Search for the cell housing the specified text and yield its [X, Y] center coordinate. 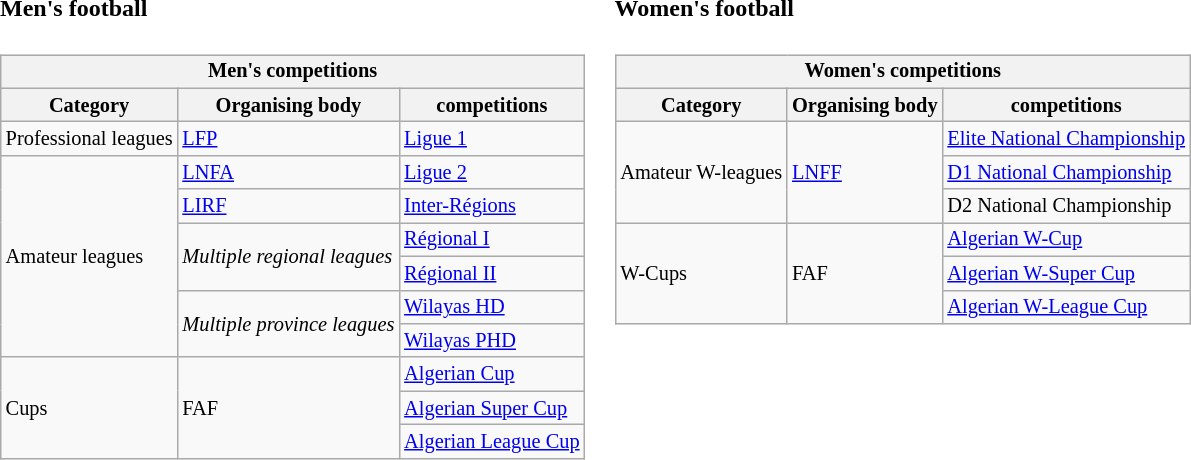
Algerian Cup [492, 374]
Algerian W-League Cup [1066, 307]
Elite National Championship [1066, 139]
Algerian Super Cup [492, 408]
Wilayas PHD [492, 341]
D1 National Championship [1066, 173]
Multiple regional leagues [288, 256]
LFP [288, 139]
Multiple province leagues [288, 324]
Régional II [492, 273]
LNFA [288, 173]
Wilayas HD [492, 307]
Professional leagues [90, 139]
Amateur leagues [90, 257]
D2 National Championship [1066, 206]
Men's competitions [293, 72]
Amateur W-leagues [701, 172]
Algerian W-Cup [1066, 240]
Women's competitions [902, 72]
Ligue 1 [492, 139]
LNFF [864, 172]
Régional I [492, 240]
W-Cups [701, 274]
Algerian W-Super Cup [1066, 273]
Cups [90, 408]
Inter-Régions [492, 206]
Algerian League Cup [492, 442]
Ligue 2 [492, 173]
LIRF [288, 206]
